Provide the [x, y] coordinate of the cell's center where the given text is located.  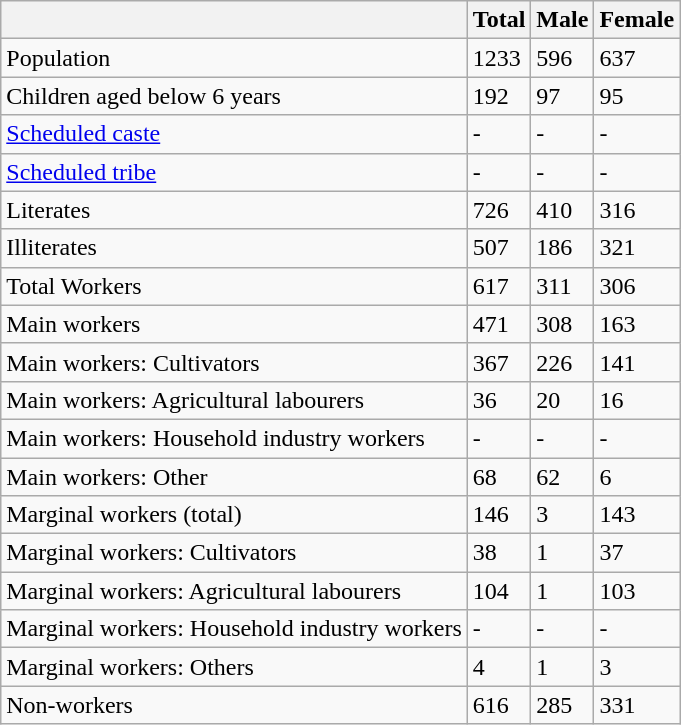
Marginal workers: Household industry workers [234, 629]
Non-workers [234, 705]
285 [562, 705]
192 [499, 96]
95 [637, 96]
331 [637, 705]
507 [499, 248]
637 [637, 58]
Population [234, 58]
141 [637, 362]
62 [562, 477]
Total [499, 20]
Marginal workers (total) [234, 515]
410 [562, 210]
Main workers [234, 324]
616 [499, 705]
321 [637, 248]
103 [637, 591]
Marginal workers: Agricultural labourers [234, 591]
20 [562, 400]
1233 [499, 58]
Main workers: Household industry workers [234, 438]
316 [637, 210]
163 [637, 324]
471 [499, 324]
617 [499, 286]
Total Workers [234, 286]
146 [499, 515]
Scheduled caste [234, 134]
Main workers: Agricultural labourers [234, 400]
37 [637, 553]
308 [562, 324]
Main workers: Cultivators [234, 362]
6 [637, 477]
Marginal workers: Cultivators [234, 553]
367 [499, 362]
Male [562, 20]
38 [499, 553]
Marginal workers: Others [234, 667]
36 [499, 400]
Illiterates [234, 248]
Children aged below 6 years [234, 96]
4 [499, 667]
311 [562, 286]
68 [499, 477]
143 [637, 515]
104 [499, 591]
97 [562, 96]
726 [499, 210]
306 [637, 286]
Main workers: Other [234, 477]
186 [562, 248]
Literates [234, 210]
16 [637, 400]
596 [562, 58]
Female [637, 20]
226 [562, 362]
Scheduled tribe [234, 172]
